Provide the (x, y) coordinate of the cell's center where the given text is located.  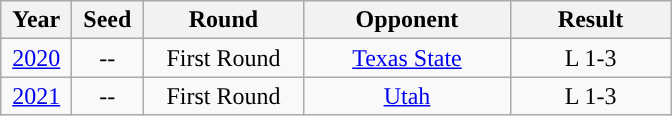
Round (224, 20)
Opponent (407, 20)
Texas State (407, 58)
Utah (407, 96)
2021 (36, 96)
Result (590, 20)
Seed (108, 20)
Year (36, 20)
2020 (36, 58)
